Determine the (X, Y) coordinate at the center of the cell enclosing the given text.  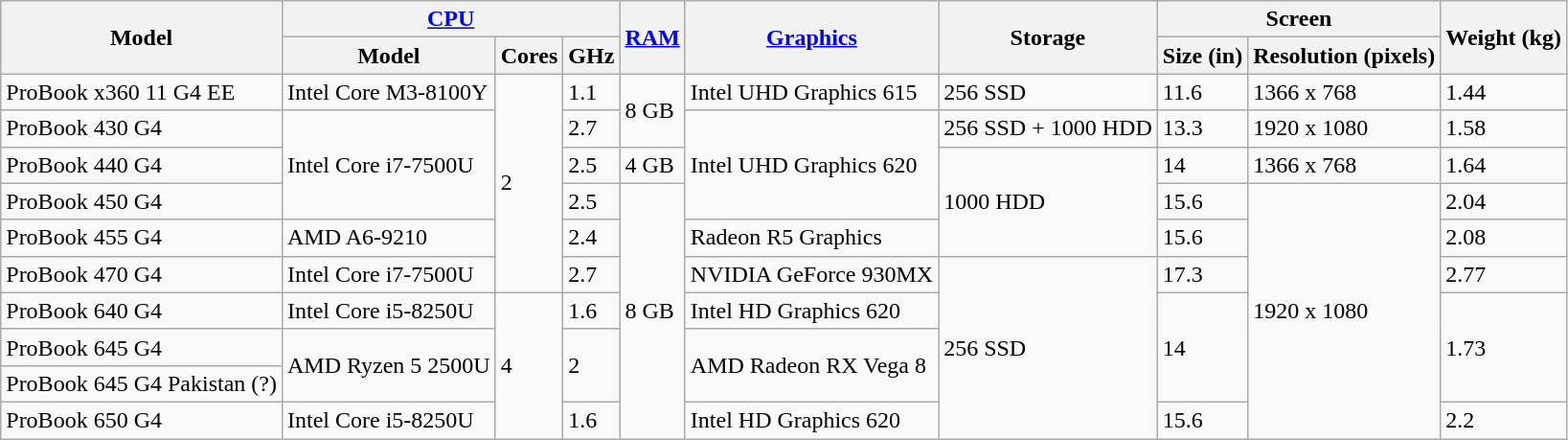
ProBook 640 G4 (142, 311)
AMD Ryzen 5 2500U (389, 365)
GHz (592, 56)
1.58 (1504, 128)
17.3 (1202, 274)
Screen (1299, 19)
13.3 (1202, 128)
AMD Radeon RX Vega 8 (811, 365)
2.4 (592, 238)
Resolution (pixels) (1345, 56)
1.1 (592, 92)
4 GB (652, 165)
11.6 (1202, 92)
ProBook 450 G4 (142, 201)
ProBook 440 G4 (142, 165)
ProBook 645 G4 Pakistan (?) (142, 383)
ProBook 430 G4 (142, 128)
Cores (529, 56)
Storage (1048, 37)
Size (in) (1202, 56)
2.08 (1504, 238)
Intel Core M3-8100Y (389, 92)
1.44 (1504, 92)
1.64 (1504, 165)
Intel UHD Graphics 615 (811, 92)
ProBook x360 11 G4 EE (142, 92)
ProBook 645 G4 (142, 347)
RAM (652, 37)
2.04 (1504, 201)
ProBook 455 G4 (142, 238)
ProBook 650 G4 (142, 420)
NVIDIA GeForce 930MX (811, 274)
CPU (450, 19)
ProBook 470 G4 (142, 274)
1.73 (1504, 347)
2.2 (1504, 420)
4 (529, 365)
Intel UHD Graphics 620 (811, 165)
Radeon R5 Graphics (811, 238)
2.77 (1504, 274)
AMD A6-9210 (389, 238)
1000 HDD (1048, 201)
Weight (kg) (1504, 37)
Graphics (811, 37)
256 SSD + 1000 HDD (1048, 128)
